Search for the cell housing the specified text and yield its (X, Y) center coordinate. 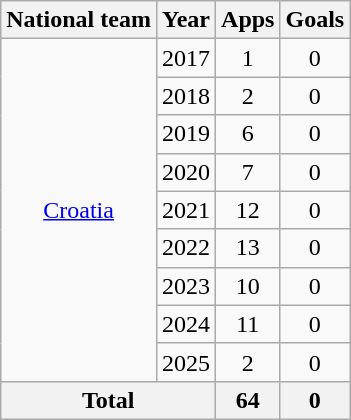
2019 (186, 134)
2025 (186, 362)
National team (79, 20)
2023 (186, 286)
Croatia (79, 210)
12 (248, 210)
2018 (186, 96)
64 (248, 400)
Goals (315, 20)
1 (248, 58)
2021 (186, 210)
2017 (186, 58)
10 (248, 286)
2020 (186, 172)
11 (248, 324)
2024 (186, 324)
Apps (248, 20)
13 (248, 248)
Total (108, 400)
6 (248, 134)
Year (186, 20)
2022 (186, 248)
7 (248, 172)
